Find where the given text appears and provide that cell's center as (X, Y) coordinate. 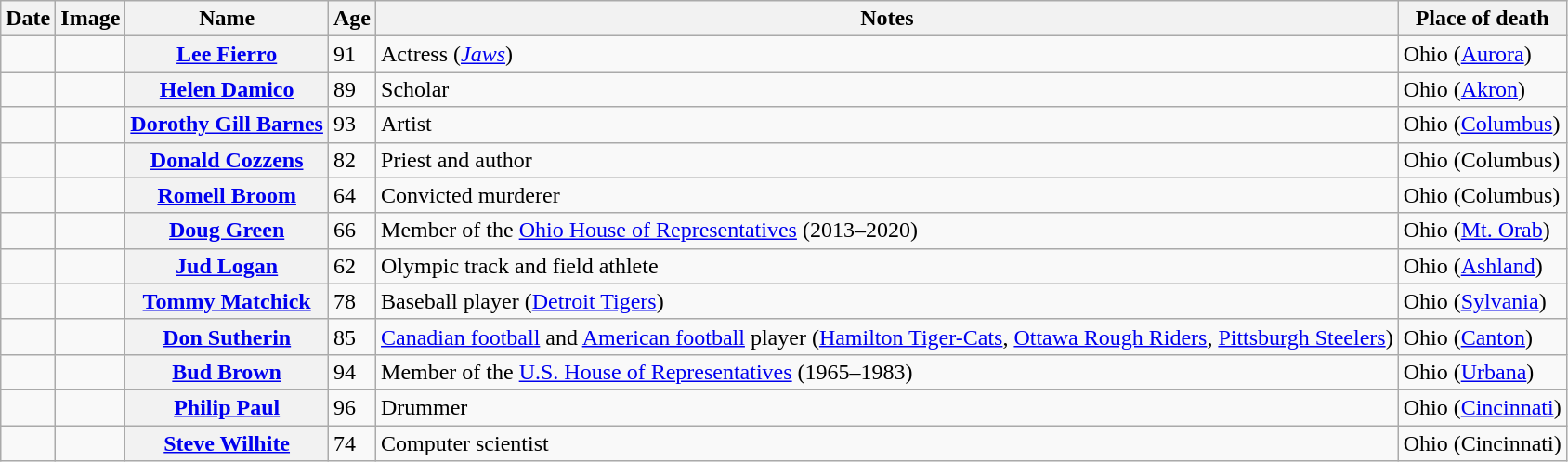
Ohio (Ashland) (1483, 266)
Donald Cozzens (227, 160)
74 (351, 443)
Canadian football and American football player (Hamilton Tiger-Cats, Ottawa Rough Riders, Pittsburgh Steelers) (888, 337)
Ohio (Sylvania) (1483, 301)
Ohio (Canton) (1483, 337)
Tommy Matchick (227, 301)
Member of the U.S. House of Representatives (1965–1983) (888, 372)
Steve Wilhite (227, 443)
Jud Logan (227, 266)
Ohio (Mt. Orab) (1483, 231)
85 (351, 337)
Scholar (888, 89)
Ohio (Aurora) (1483, 54)
Lee Fierro (227, 54)
96 (351, 407)
94 (351, 372)
Artist (888, 125)
Name (227, 19)
91 (351, 54)
Drummer (888, 407)
82 (351, 160)
62 (351, 266)
Helen Damico (227, 89)
Philip Paul (227, 407)
89 (351, 89)
Don Sutherin (227, 337)
Notes (888, 19)
Computer scientist (888, 443)
Member of the Ohio House of Representatives (2013–2020) (888, 231)
Dorothy Gill Barnes (227, 125)
Image (91, 19)
93 (351, 125)
Convicted murderer (888, 195)
Priest and author (888, 160)
64 (351, 195)
Doug Green (227, 231)
Olympic track and field athlete (888, 266)
Place of death (1483, 19)
Age (351, 19)
Date (28, 19)
66 (351, 231)
Baseball player (Detroit Tigers) (888, 301)
Actress (Jaws) (888, 54)
Ohio (Urbana) (1483, 372)
Romell Broom (227, 195)
78 (351, 301)
Bud Brown (227, 372)
Ohio (Akron) (1483, 89)
